Identify which cell holds the provided text, then report its (x, y) central coordinate. 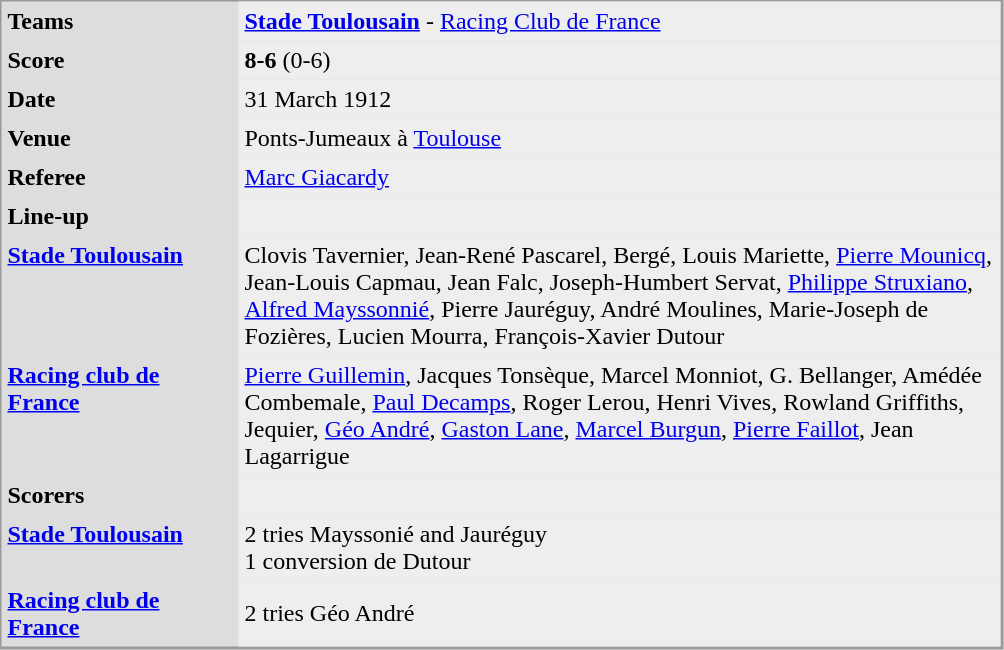
Venue (120, 138)
Referee (120, 178)
Teams (120, 22)
Line-up (120, 216)
2 tries Géo André (619, 613)
Stade Toulousain - Racing Club de France (619, 22)
Score (120, 60)
Scorers (120, 496)
31 March 1912 (619, 100)
8-6 (0-6) (619, 60)
Date (120, 100)
Marc Giacardy (619, 178)
2 tries Mayssonié and Jauréguy 1 conversion de Dutour (619, 547)
Ponts-Jumeaux à Toulouse (619, 138)
